Pinpoint the cell where the given text exists, returning its [X, Y] midpoint coordinate. 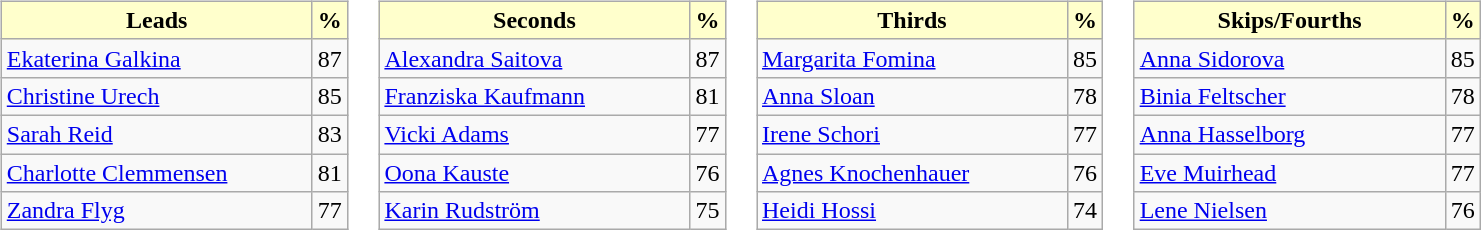
Irene Schori [912, 134]
Franziska Kaufmann [534, 96]
Skips/Fourths [1290, 20]
Alexandra Saitova [534, 58]
Karin Rudström [534, 211]
Anna Hasselborg [1290, 134]
Eve Muirhead [1290, 173]
Margarita Fomina [912, 58]
Seconds [534, 20]
Heidi Hossi [912, 211]
75 [708, 211]
Binia Feltscher [1290, 96]
Thirds [912, 20]
74 [1086, 211]
Oona Kauste [534, 173]
Anna Sloan [912, 96]
Anna Sidorova [1290, 58]
Ekaterina Galkina [156, 58]
Christine Urech [156, 96]
Lene Nielsen [1290, 211]
83 [330, 134]
Leads [156, 20]
Sarah Reid [156, 134]
Charlotte Clemmensen [156, 173]
Agnes Knochenhauer [912, 173]
Zandra Flyg [156, 211]
Vicki Adams [534, 134]
